Provide the [x, y] coordinate of the cell's center where the given text is located.  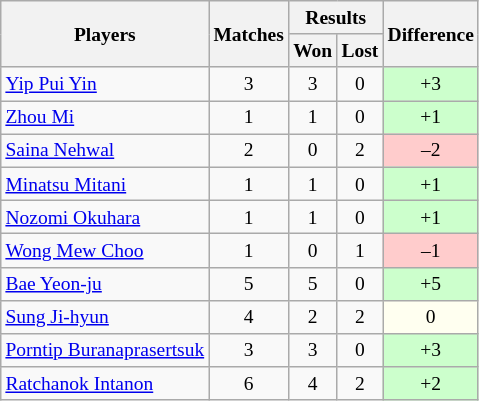
Zhou Mi [105, 118]
+5 [431, 284]
6 [249, 384]
Porntip Buranaprasertsuk [105, 350]
Matches [249, 34]
Ratchanok Intanon [105, 384]
Results [335, 18]
Nozomi Okuhara [105, 216]
+2 [431, 384]
–2 [431, 150]
Yip Pui Yin [105, 84]
Won [312, 50]
Bae Yeon-ju [105, 284]
Players [105, 34]
Minatsu Mitani [105, 184]
Sung Ji-hyun [105, 316]
Difference [431, 34]
Wong Mew Choo [105, 250]
–1 [431, 250]
Saina Nehwal [105, 150]
Lost [360, 50]
